Search for the cell housing the specified text and yield its [X, Y] center coordinate. 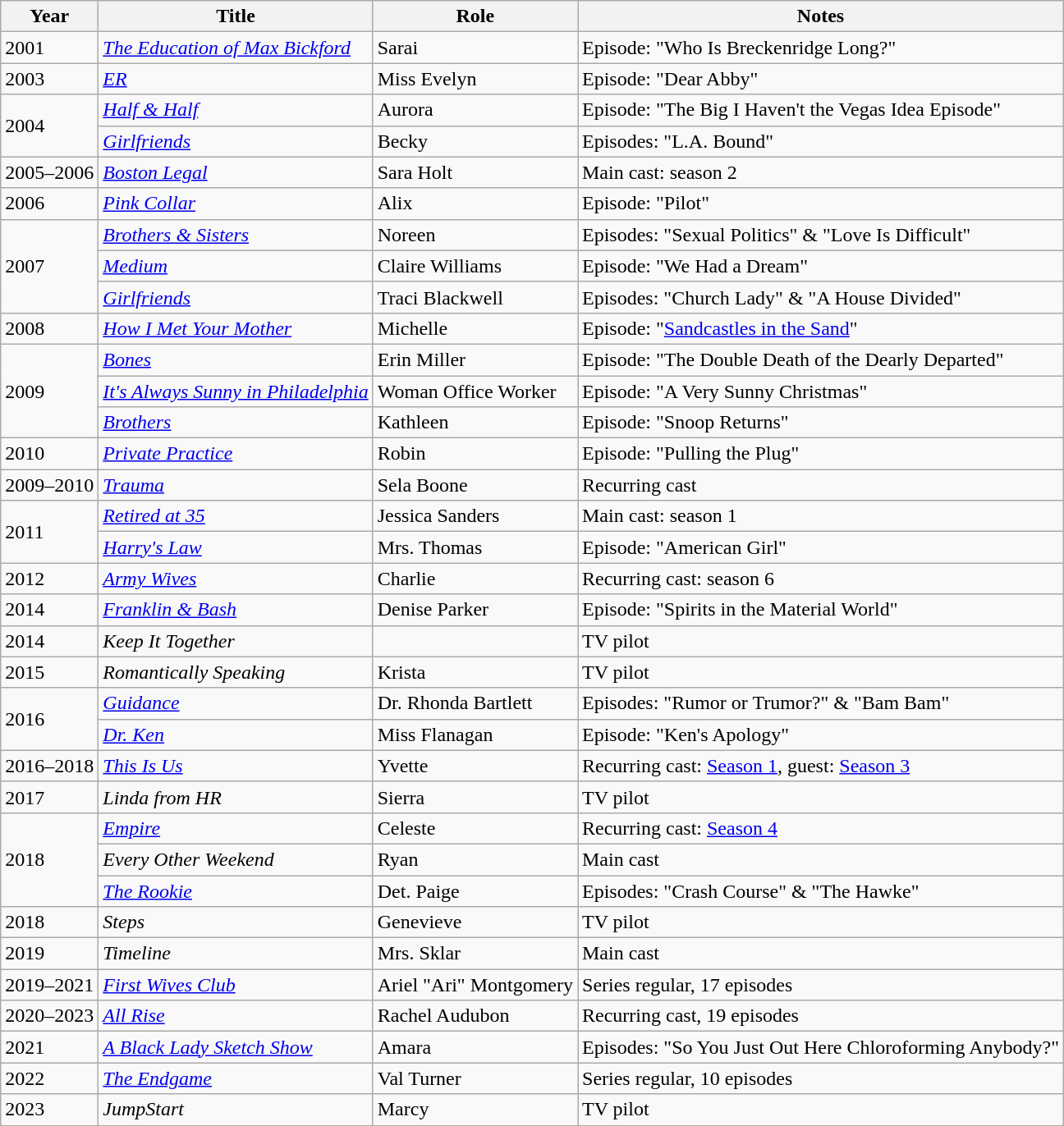
Boston Legal [236, 172]
Episode: "American Girl" [821, 547]
Episode: "Who Is Breckenridge Long?" [821, 48]
Brothers & Sisters [236, 235]
Timeline [236, 954]
Mrs. Sklar [475, 954]
Episode: "A Very Sunny Christmas" [821, 391]
Jessica Sanders [475, 516]
Main cast: season 1 [821, 516]
2015 [49, 672]
Miss Evelyn [475, 79]
2019 [49, 954]
2019–2021 [49, 985]
Alix [475, 204]
This Is Us [236, 766]
2003 [49, 79]
2009 [49, 391]
2001 [49, 48]
2021 [49, 1047]
Episode: "The Double Death of the Dearly Departed" [821, 359]
Celeste [475, 828]
The Education of Max Bickford [236, 48]
Franklin & Bash [236, 610]
Miss Flanagan [475, 735]
Claire Williams [475, 266]
2022 [49, 1078]
A Black Lady Sketch Show [236, 1047]
2007 [49, 266]
Krista [475, 672]
Aurora [475, 110]
Keep It Together [236, 641]
Dr. Ken [236, 735]
Retired at 35 [236, 516]
Dr. Rhonda Bartlett [475, 703]
2016 [49, 719]
Mrs. Thomas [475, 547]
Recurring cast: Season 4 [821, 828]
Episodes: "L.A. Bound" [821, 141]
Noreen [475, 235]
Private Practice [236, 454]
Episode: "Snoop Returns" [821, 423]
Trauma [236, 485]
2011 [49, 532]
Becky [475, 141]
Traci Blackwell [475, 297]
Steps [236, 922]
The Endgame [236, 1078]
Medium [236, 266]
Every Other Weekend [236, 859]
2008 [49, 328]
Amara [475, 1047]
Sierra [475, 797]
Val Turner [475, 1078]
Michelle [475, 328]
2017 [49, 797]
Ryan [475, 859]
First Wives Club [236, 985]
2006 [49, 204]
Ariel "Ari" Montgomery [475, 985]
2009–2010 [49, 485]
Recurring cast, 19 episodes [821, 1016]
2005–2006 [49, 172]
Brothers [236, 423]
Sarai [475, 48]
Episode: "Sandcastles in the Sand" [821, 328]
Erin Miller [475, 359]
Episode: "Pulling the Plug" [821, 454]
2023 [49, 1110]
The Rookie [236, 890]
Title [236, 16]
Pink Collar [236, 204]
2020–2023 [49, 1016]
Charlie [475, 579]
2016–2018 [49, 766]
Role [475, 16]
Episode: "Ken's Apology" [821, 735]
Episodes: "Rumor or Trumor?" & "Bam Bam" [821, 703]
Episode: "Dear Abby" [821, 79]
JumpStart [236, 1110]
Guidance [236, 703]
Episode: "The Big I Haven't the Vegas Idea Episode" [821, 110]
It's Always Sunny in Philadelphia [236, 391]
Episode: "Pilot" [821, 204]
Rachel Audubon [475, 1016]
Kathleen [475, 423]
How I Met Your Mother [236, 328]
Series regular, 17 episodes [821, 985]
Marcy [475, 1110]
Woman Office Worker [475, 391]
Recurring cast: Season 1, guest: Season 3 [821, 766]
Recurring cast: season 6 [821, 579]
Recurring cast [821, 485]
Empire [236, 828]
Robin [475, 454]
Episodes: "So You Just Out Here Chloroforming Anybody?" [821, 1047]
Yvette [475, 766]
Episode: "We Had a Dream" [821, 266]
Harry's Law [236, 547]
Episodes: "Crash Course" & "The Hawke" [821, 890]
Romantically Speaking [236, 672]
Sara Holt [475, 172]
Det. Paige [475, 890]
2004 [49, 126]
Episodes: "Sexual Politics" & "Love Is Difficult" [821, 235]
Sela Boone [475, 485]
2010 [49, 454]
Army Wives [236, 579]
2012 [49, 579]
Genevieve [475, 922]
Linda from HR [236, 797]
Half & Half [236, 110]
Year [49, 16]
Bones [236, 359]
Series regular, 10 episodes [821, 1078]
Main cast: season 2 [821, 172]
Episodes: "Church Lady" & "A House Divided" [821, 297]
Notes [821, 16]
All Rise [236, 1016]
Denise Parker [475, 610]
ER [236, 79]
Episode: "Spirits in the Material World" [821, 610]
